From the cell containing the given text, extract its center point as [x, y] coordinate. 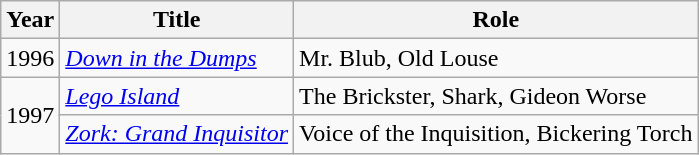
Year [30, 20]
1997 [30, 115]
Voice of the Inquisition, Bickering Torch [496, 134]
Role [496, 20]
1996 [30, 58]
Title [177, 20]
The Brickster, Shark, Gideon Worse [496, 96]
Down in the Dumps [177, 58]
Zork: Grand Inquisitor [177, 134]
Mr. Blub, Old Louse [496, 58]
Lego Island [177, 96]
